Find where the given text appears and provide that cell's center as (X, Y) coordinate. 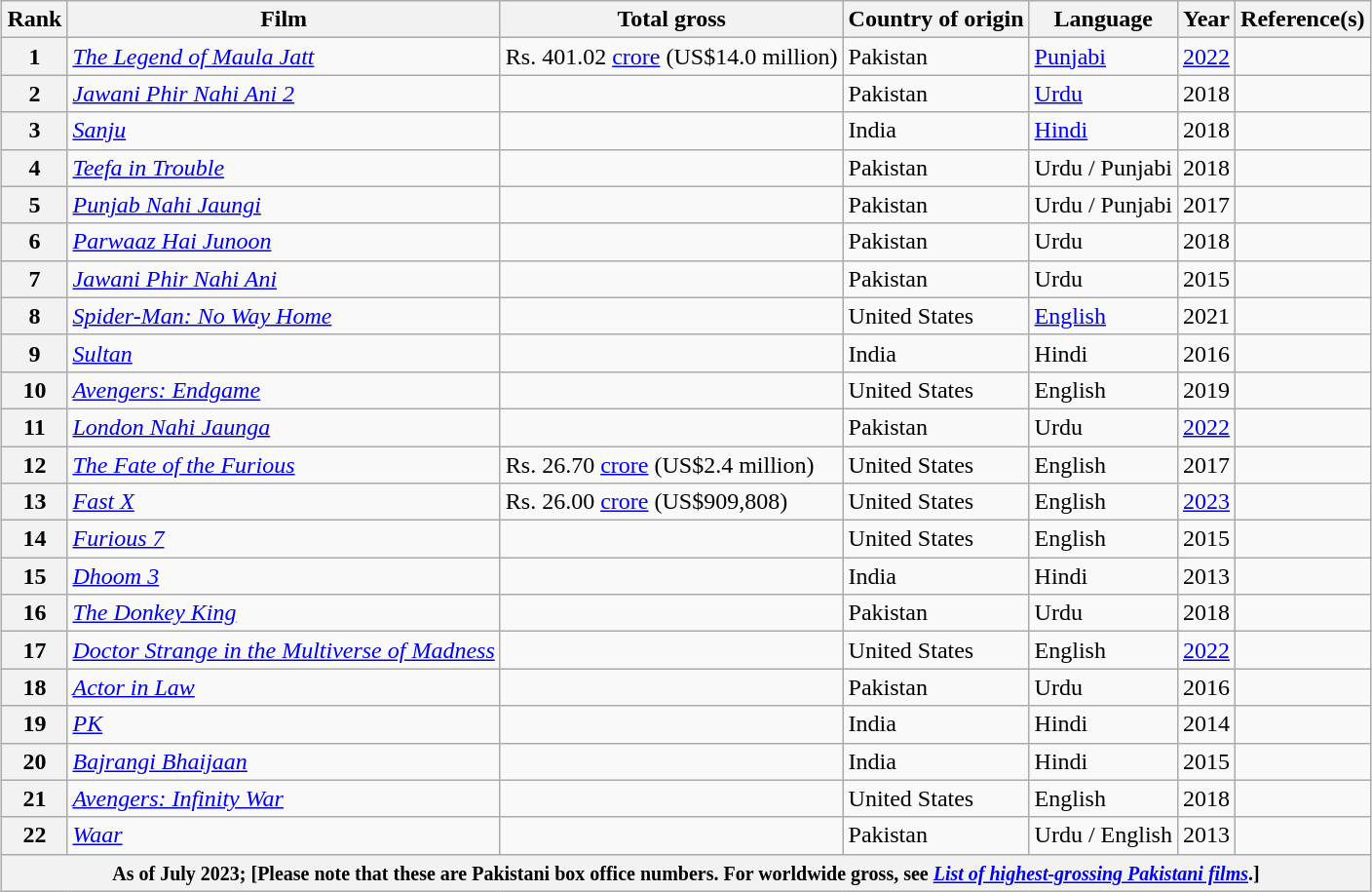
London Nahi Jaunga (284, 427)
Teefa in Trouble (284, 168)
22 (35, 835)
2019 (1206, 390)
PK (284, 724)
Fast X (284, 502)
Country of origin (935, 19)
Parwaaz Hai Junoon (284, 242)
The Fate of the Furious (284, 465)
4 (35, 168)
3 (35, 131)
Avengers: Infinity War (284, 798)
Year (1206, 19)
10 (35, 390)
1 (35, 57)
Dhoom 3 (284, 576)
Jawani Phir Nahi Ani (284, 279)
18 (35, 687)
9 (35, 353)
Sultan (284, 353)
12 (35, 465)
Rs. 26.70 crore (US$2.4 million) (671, 465)
The Legend of Maula Jatt (284, 57)
5 (35, 205)
Rs. 26.00 crore (US$909,808) (671, 502)
Rank (35, 19)
Film (284, 19)
Waar (284, 835)
As of July 2023; [Please note that these are Pakistani box office numbers. For worldwide gross, see List of highest-grossing Pakistani films.] (686, 873)
Actor in Law (284, 687)
Doctor Strange in the Multiverse of Madness (284, 650)
7 (35, 279)
The Donkey King (284, 613)
Furious 7 (284, 539)
Bajrangi Bhaijaan (284, 761)
Spider-Man: No Way Home (284, 316)
15 (35, 576)
2023 (1206, 502)
Punjab Nahi Jaungi (284, 205)
Sanju (284, 131)
Avengers: Endgame (284, 390)
6 (35, 242)
2021 (1206, 316)
Reference(s) (1304, 19)
Jawani Phir Nahi Ani 2 (284, 94)
Punjabi (1103, 57)
13 (35, 502)
16 (35, 613)
2014 (1206, 724)
Language (1103, 19)
Rs. 401.02 crore (US$14.0 million) (671, 57)
21 (35, 798)
11 (35, 427)
17 (35, 650)
19 (35, 724)
20 (35, 761)
Total gross (671, 19)
8 (35, 316)
Urdu / English (1103, 835)
14 (35, 539)
2 (35, 94)
